Determine the [X, Y] coordinate at the center of the cell enclosing the given text.  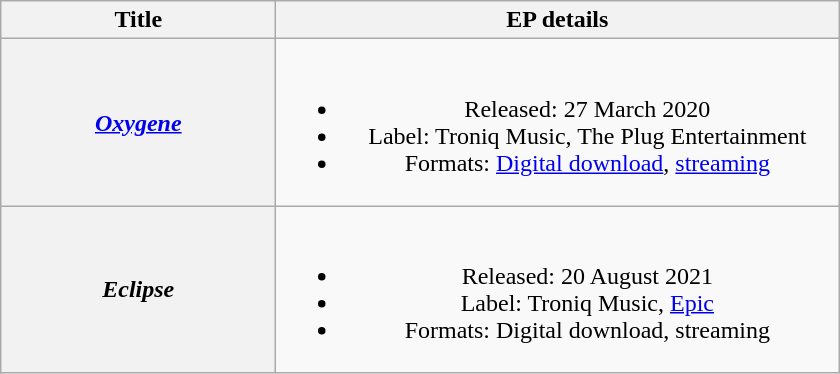
Eclipse [138, 290]
Oxygene [138, 122]
Released: 27 March 2020Label: Troniq Music, The Plug EntertainmentFormats: Digital download, streaming [558, 122]
EP details [558, 20]
Released: 20 August 2021Label: Troniq Music, EpicFormats: Digital download, streaming [558, 290]
Title [138, 20]
